Detect which cell encompasses the target text, then output its [x, y] center coordinate. 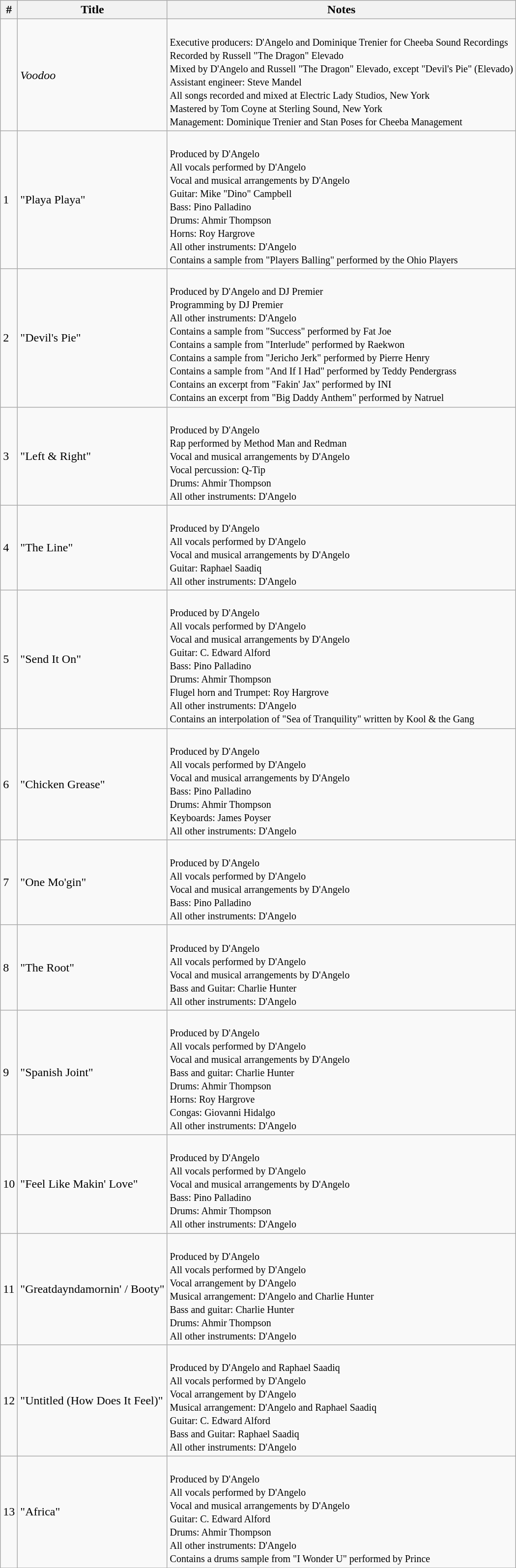
8 [9, 967]
"Send It On" [92, 659]
3 [9, 456]
"Left & Right" [92, 456]
6 [9, 784]
"The Root" [92, 967]
"Greatdayndamornin' / Booty" [92, 1289]
Produced by D'Angelo All vocals performed by D'Angelo Vocal and musical arrangements by D'Angelo Bass: Pino Palladino All other instruments: D'Angelo [341, 883]
1 [9, 200]
"Playa Playa" [92, 200]
"Spanish Joint" [92, 1072]
12 [9, 1400]
13 [9, 1512]
2 [9, 338]
11 [9, 1289]
7 [9, 883]
"Chicken Grease" [92, 784]
"One Mo'gin" [92, 883]
"Devil's Pie" [92, 338]
Voodoo [92, 75]
"Africa" [92, 1512]
Notes [341, 10]
9 [9, 1072]
4 [9, 547]
Title [92, 10]
"Untitled (How Does It Feel)" [92, 1400]
"Feel Like Makin' Love" [92, 1184]
"The Line" [92, 547]
# [9, 10]
5 [9, 659]
10 [9, 1184]
